Find where the given text appears and provide that cell's center as [x, y] coordinate. 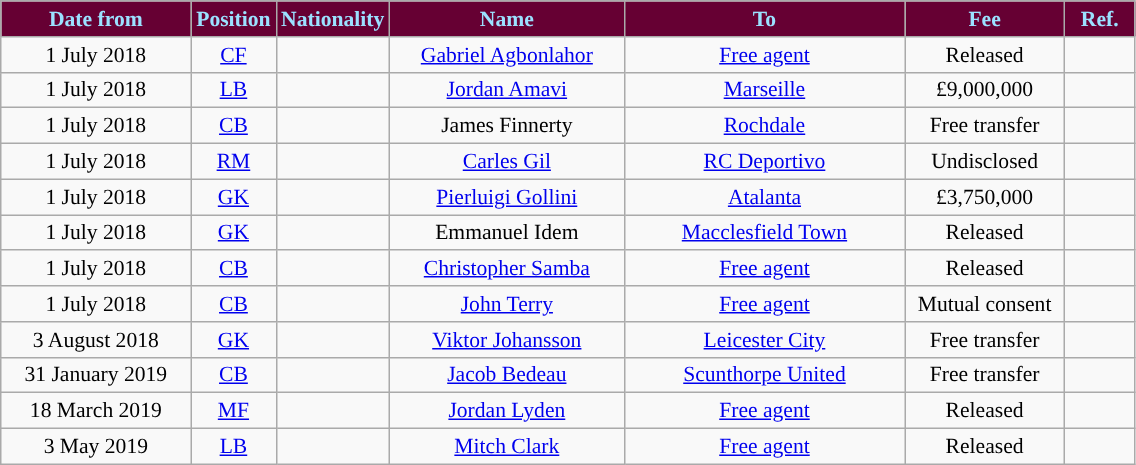
Rochdale [764, 126]
18 March 2019 [96, 411]
3 August 2018 [96, 340]
Undisclosed [985, 162]
Carles Gil [506, 162]
Christopher Samba [506, 269]
£9,000,000 [985, 90]
Jacob Bedeau [506, 375]
Macclesfield Town [764, 233]
3 May 2019 [96, 447]
Mitch Clark [506, 447]
Ref. [1100, 19]
Gabriel Agbonlahor [506, 55]
RC Deportivo [764, 162]
Pierluigi Gollini [506, 197]
John Terry [506, 304]
Viktor Johansson [506, 340]
MF [234, 411]
Leicester City [764, 340]
31 January 2019 [96, 375]
Scunthorpe United [764, 375]
James Finnerty [506, 126]
To [764, 19]
Mutual consent [985, 304]
Jordan Amavi [506, 90]
Emmanuel Idem [506, 233]
Fee [985, 19]
Position [234, 19]
Nationality [332, 19]
£3,750,000 [985, 197]
RM [234, 162]
Atalanta [764, 197]
Marseille [764, 90]
Name [506, 19]
Date from [96, 19]
Jordan Lyden [506, 411]
CF [234, 55]
